Scan for the cell matching the given text and deliver its [x, y] coordinate at center. 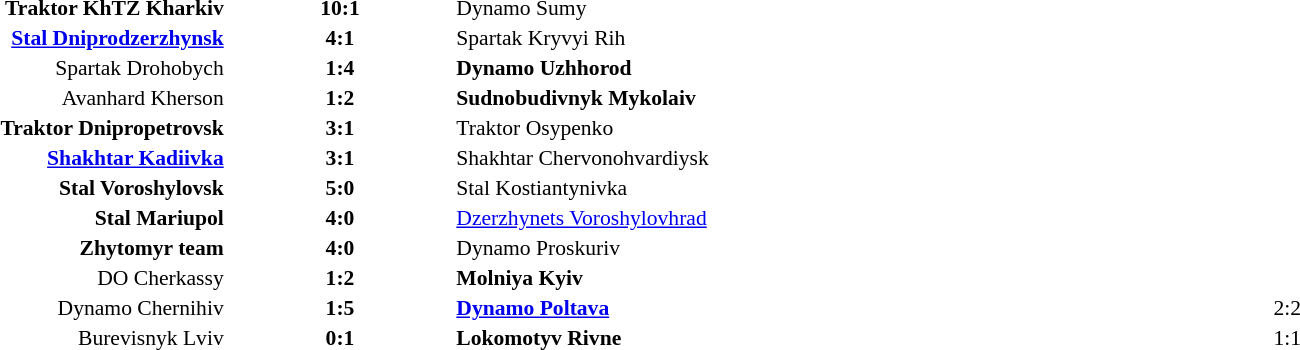
Dynamo Poltava [644, 308]
Spartak Kryvyi Rih [644, 38]
1:4 [340, 68]
1:5 [340, 308]
Dynamo Proskuriv [644, 248]
4:1 [340, 38]
5:0 [340, 188]
Shakhtar Chervonohvardiysk [644, 158]
Stal Kostiantynivka [644, 188]
Dynamo Uzhhorod [644, 68]
Traktor Osypenko [644, 128]
Molniya Kyiv [644, 278]
Dzerzhynets Voroshylovhrad [644, 218]
Sudnobudivnyk Mykolaiv [644, 98]
